Search for the cell housing the specified text and yield its [X, Y] center coordinate. 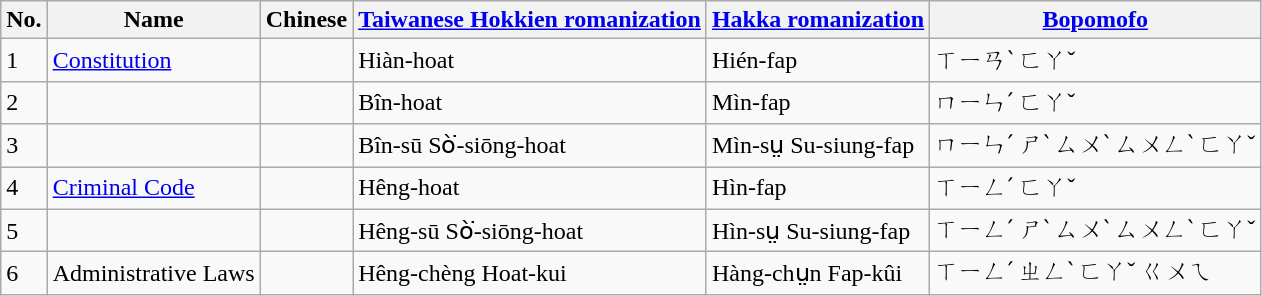
Bîn-hoat [530, 102]
5 [24, 230]
ㄒㄧㄥˊ ㄈㄚˇ [1096, 188]
Chinese [306, 20]
Constitution [154, 60]
Hìn-sṳ Su-siung-fap [818, 230]
ㄒㄧㄥˊ ㄓㄥˋ ㄈㄚˇ ㄍㄨㄟ [1096, 274]
3 [24, 146]
Hiàn-hoat [530, 60]
Administrative Laws [154, 274]
1 [24, 60]
Hakka romanization [818, 20]
Bîn-sū Sò͘-siōng-hoat [530, 146]
ㄒㄧㄥˊ ㄕˋ ㄙㄨˋ ㄙㄨㄥˋ ㄈㄚˇ [1096, 230]
Hién-fap [818, 60]
Criminal Code [154, 188]
Hêng-chèng Hoat-kui [530, 274]
Mìn-sṳ Su-siung-fap [818, 146]
Name [154, 20]
ㄇㄧㄣˊ ㄈㄚˇ [1096, 102]
4 [24, 188]
6 [24, 274]
ㄒㄧㄢˋ ㄈㄚˇ [1096, 60]
2 [24, 102]
Hàng-chṳn Fap-kûi [818, 274]
Bopomofo [1096, 20]
Hêng-sū Sò͘-siōng-hoat [530, 230]
ㄇㄧㄣˊ ㄕˋ ㄙㄨˋ ㄙㄨㄥˋ ㄈㄚˇ [1096, 146]
Hìn-fap [818, 188]
Taiwanese Hokkien romanization [530, 20]
Mìn-fap [818, 102]
No. [24, 20]
Hêng-hoat [530, 188]
